Provide the (x, y) coordinate of the cell's center where the given text is located.  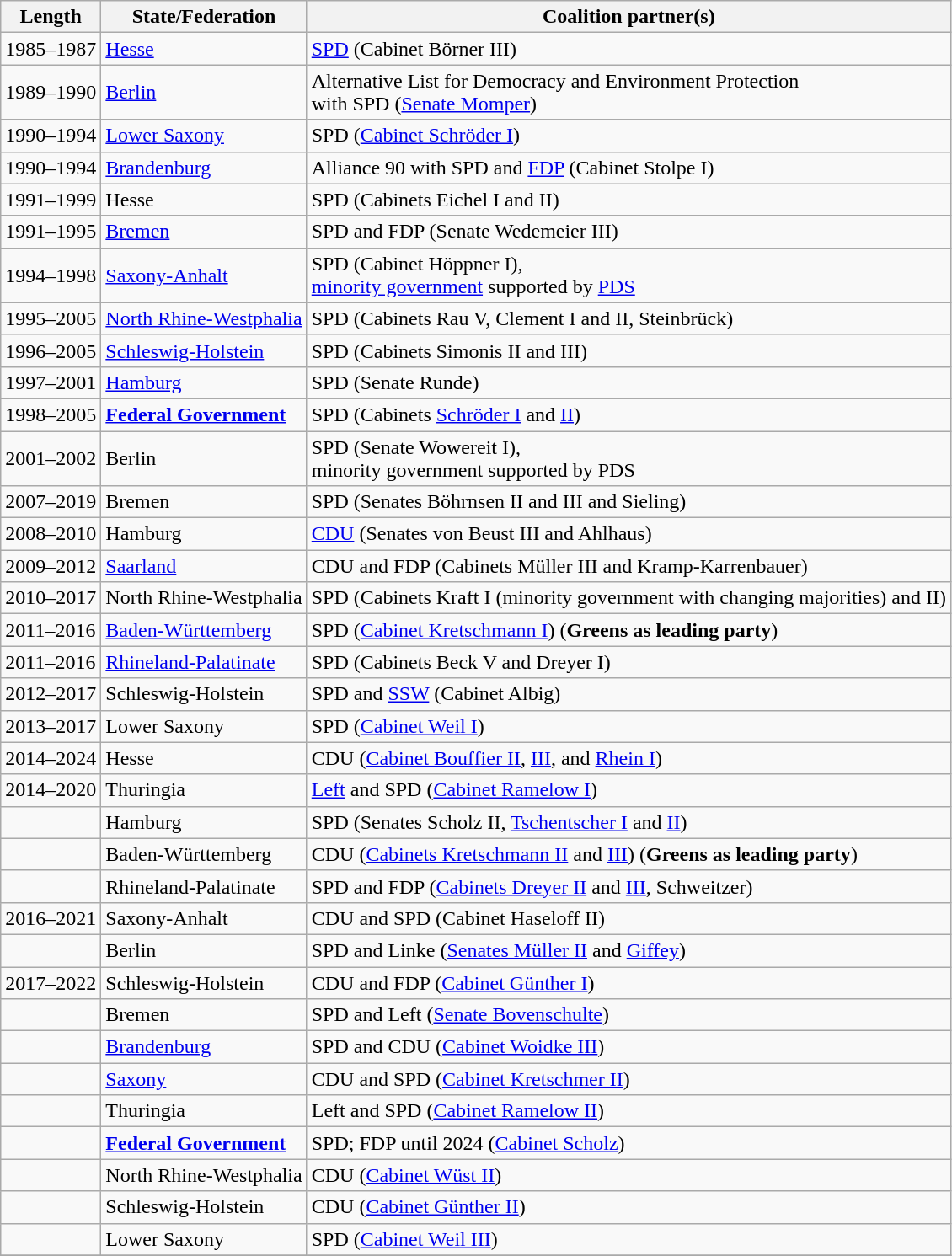
State/Federation (204, 17)
SPD (Cabinet Kretschmann I) (Greens as leading party) (628, 630)
2014–2024 (51, 758)
SPD (Cabinet Börner III) (628, 49)
SPD (Cabinets Simonis II and III) (628, 350)
Alternative List for Democracy and Environment Protectionwith SPD (Senate Momper) (628, 93)
SPD (Cabinets Kraft I (minority government with changing majorities) and II) (628, 598)
Length (51, 17)
SPD and FDP (Senate Wedemeier III) (628, 232)
SPD (Cabinet Schröder I) (628, 136)
CDU (Cabinet Günther II) (628, 1207)
Saarland (204, 566)
SPD (Cabinets Eichel I and II) (628, 200)
Saxony (204, 1079)
SPD (Cabinet Weil I) (628, 726)
SPD; FDP until 2024 (Cabinet Scholz) (628, 1143)
1995–2005 (51, 318)
1994–1998 (51, 275)
1996–2005 (51, 350)
CDU and SPD (Cabinet Haseloff II) (628, 918)
SPD and CDU (Cabinet Woidke III) (628, 1047)
Coalition partner(s) (628, 17)
SPD (Senates Böhrnsen II and III and Sieling) (628, 502)
CDU (Senates von Beust III and Ahlhaus) (628, 534)
CDU and SPD (Cabinet Kretschmer II) (628, 1079)
1997–2001 (51, 382)
SPD (Senate Wowereit I),minority government supported by PDS (628, 458)
1991–1999 (51, 200)
CDU (Cabinets Kretschmann II and III) (Greens as leading party) (628, 854)
2012–2017 (51, 694)
1991–1995 (51, 232)
CDU (Cabinet Bouffier II, III, and Rhein I) (628, 758)
2014–2020 (51, 790)
2010–2017 (51, 598)
SPD (Senate Runde) (628, 382)
SPD (Senates Scholz II, Tschentscher I and II) (628, 822)
2007–2019 (51, 502)
2013–2017 (51, 726)
Left and SPD (Cabinet Ramelow I) (628, 790)
Alliance 90 with SPD and FDP (Cabinet Stolpe I) (628, 168)
SPD (Cabinets Schröder I and II) (628, 414)
SPD and Left (Senate Bovenschulte) (628, 1015)
Left and SPD (Cabinet Ramelow II) (628, 1111)
CDU (Cabinet Wüst II) (628, 1175)
2009–2012 (51, 566)
SPD and Linke (Senates Müller II and Giffey) (628, 950)
SPD (Cabinets Rau V, Clement I and II, Steinbrück) (628, 318)
2017–2022 (51, 983)
SPD (Cabinet Weil III) (628, 1239)
2016–2021 (51, 918)
1989–1990 (51, 93)
2001–2002 (51, 458)
SPD and FDP (Cabinets Dreyer II and III, Schweitzer) (628, 886)
1985–1987 (51, 49)
SPD (Cabinets Beck V and Dreyer I) (628, 662)
CDU and FDP (Cabinets Müller III and Kramp-Karrenbauer) (628, 566)
2008–2010 (51, 534)
CDU and FDP (Cabinet Günther I) (628, 983)
1998–2005 (51, 414)
SPD and SSW (Cabinet Albig) (628, 694)
SPD (Cabinet Höppner I),minority government supported by PDS (628, 275)
